For the text-containing cell, return its midpoint in [x, y] coordinate format. 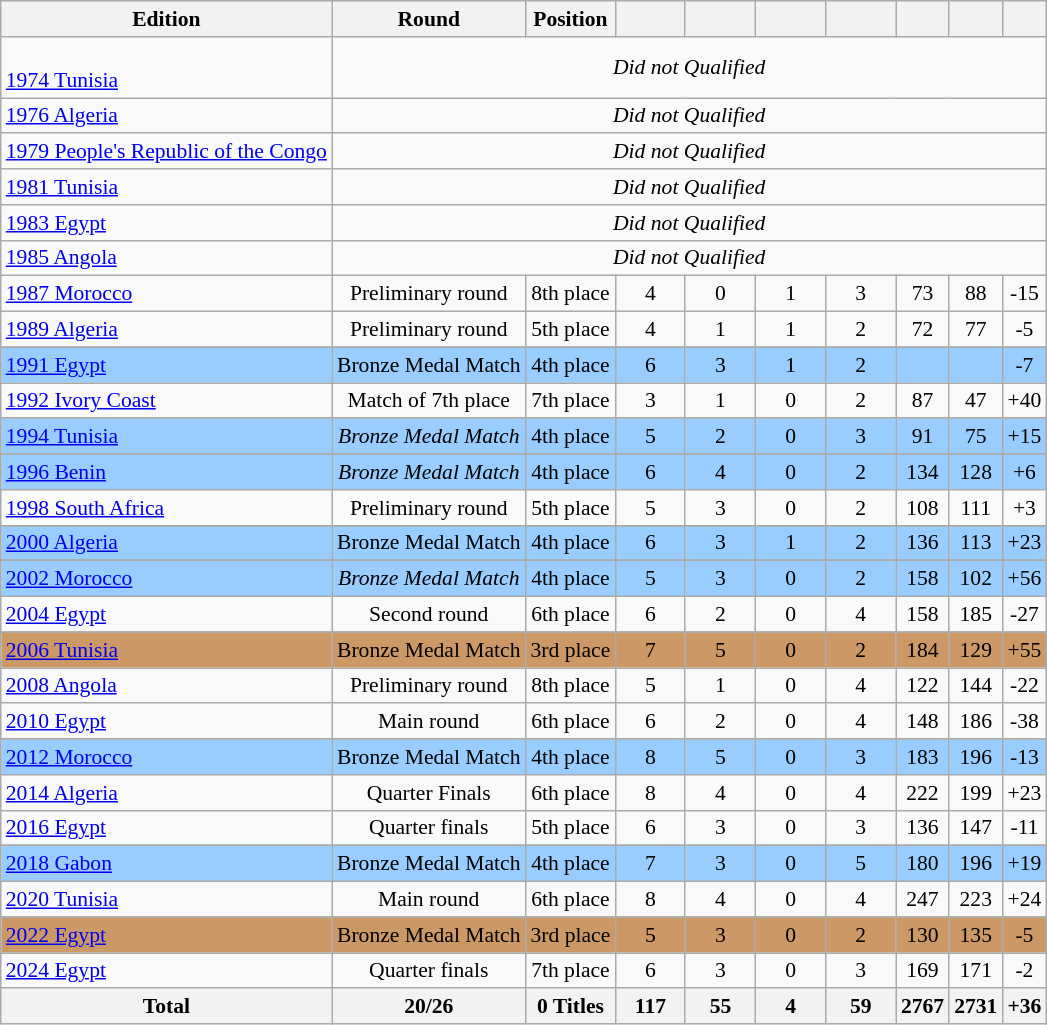
2006 Tunisia [166, 650]
144 [976, 686]
Edition [166, 19]
1976 Algeria [166, 116]
2002 Morocco [166, 579]
77 [976, 330]
180 [922, 864]
-13 [1024, 757]
130 [922, 935]
75 [976, 437]
1974 Tunisia [166, 68]
247 [922, 900]
223 [976, 900]
-38 [1024, 722]
122 [922, 686]
199 [976, 793]
73 [922, 294]
1991 Egypt [166, 365]
2012 Morocco [166, 757]
55 [720, 1007]
1981 Tunisia [166, 187]
171 [976, 971]
-7 [1024, 365]
-15 [1024, 294]
2010 Egypt [166, 722]
1989 Algeria [166, 330]
47 [976, 401]
2000 Algeria [166, 543]
1987 Morocco [166, 294]
2022 Egypt [166, 935]
+6 [1024, 472]
+19 [1024, 864]
-2 [1024, 971]
2016 Egypt [166, 828]
59 [861, 1007]
Second round [429, 615]
1996 Benin [166, 472]
102 [976, 579]
Total [166, 1007]
Position [570, 19]
134 [922, 472]
113 [976, 543]
2018 Gabon [166, 864]
2008 Angola [166, 686]
-11 [1024, 828]
Round [429, 19]
186 [976, 722]
-22 [1024, 686]
185 [976, 615]
-27 [1024, 615]
108 [922, 508]
1992 Ivory Coast [166, 401]
2014 Algeria [166, 793]
129 [976, 650]
+15 [1024, 437]
+24 [1024, 900]
1994 Tunisia [166, 437]
+55 [1024, 650]
2004 Egypt [166, 615]
1983 Egypt [166, 223]
1979 People's Republic of the Congo [166, 152]
72 [922, 330]
Match of 7th place [429, 401]
135 [976, 935]
91 [922, 437]
2024 Egypt [166, 971]
183 [922, 757]
148 [922, 722]
0 Titles [570, 1007]
111 [976, 508]
2731 [976, 1007]
+40 [1024, 401]
184 [922, 650]
128 [976, 472]
147 [976, 828]
88 [976, 294]
1998 South Africa [166, 508]
20/26 [429, 1007]
2767 [922, 1007]
87 [922, 401]
1985 Angola [166, 258]
Quarter Finals [429, 793]
222 [922, 793]
+3 [1024, 508]
169 [922, 971]
2020 Tunisia [166, 900]
+36 [1024, 1007]
+56 [1024, 579]
117 [650, 1007]
